Output the [X, Y] coordinate of the center of the cell containing the given text.  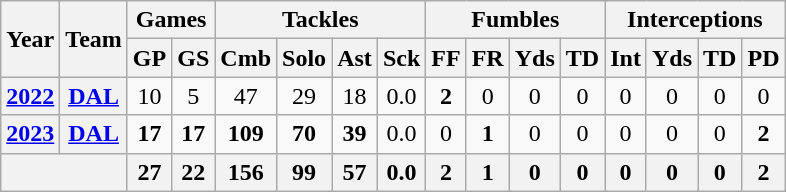
Interceptions [695, 20]
22 [194, 172]
18 [355, 96]
Solo [304, 58]
2022 [30, 96]
27 [149, 172]
39 [355, 134]
Sck [401, 58]
47 [246, 96]
Year [30, 39]
109 [246, 134]
GS [194, 58]
Team [94, 39]
57 [355, 172]
Ast [355, 58]
Cmb [246, 58]
Fumbles [516, 20]
Tackles [320, 20]
10 [149, 96]
70 [304, 134]
99 [304, 172]
156 [246, 172]
FR [488, 58]
GP [149, 58]
PD [764, 58]
5 [194, 96]
2023 [30, 134]
Games [170, 20]
FF [446, 58]
29 [304, 96]
Int [626, 58]
